Return (X, Y) of the center of cell containing provided text 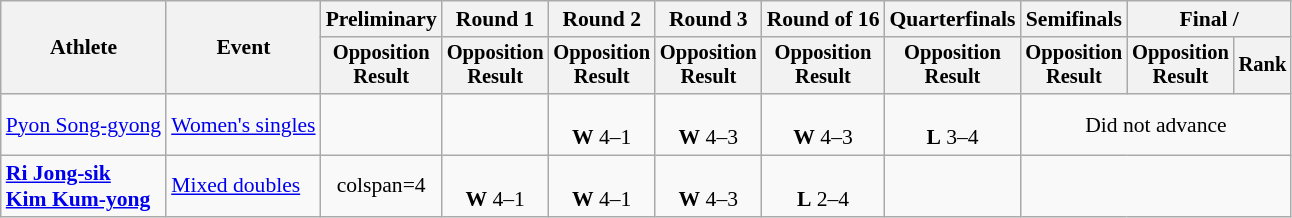
Round of 16 (824, 19)
Women's singles (243, 124)
Round 3 (708, 19)
Round 2 (602, 19)
Event (243, 48)
Final / (1209, 19)
Did not advance (1156, 124)
Quarterfinals (952, 19)
Round 1 (496, 19)
colspan=4 (382, 186)
L 3–4 (952, 124)
Athlete (84, 48)
Ri Jong-sikKim Kum-yong (84, 186)
Pyon Song-gyong (84, 124)
Rank (1263, 66)
Semifinals (1074, 19)
L 2–4 (824, 186)
Mixed doubles (243, 186)
Preliminary (382, 19)
